Detect which cell encompasses the target text, then output its [X, Y] center coordinate. 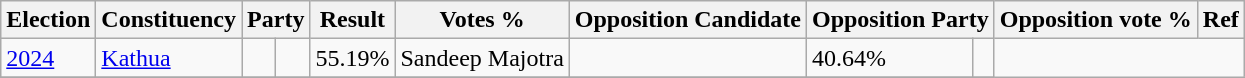
Kathua [169, 58]
Opposition Candidate [688, 20]
Opposition Party [900, 20]
Party [276, 20]
Election [48, 20]
Sandeep Majotra [482, 58]
2024 [48, 58]
Result [352, 20]
55.19% [352, 58]
Ref [1220, 20]
Votes % [482, 20]
Constituency [169, 20]
Opposition vote % [1096, 20]
40.64% [889, 58]
